Scan for the cell matching the given text and deliver its (X, Y) coordinate at center. 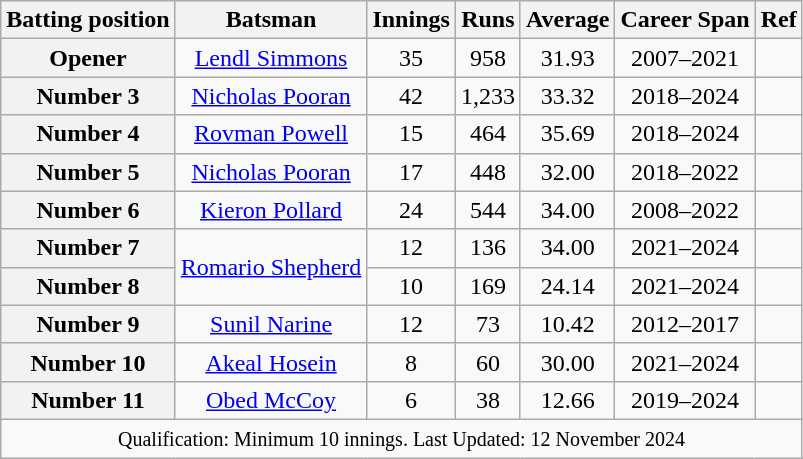
33.32 (568, 96)
544 (488, 210)
448 (488, 172)
Number 7 (88, 248)
10.42 (568, 324)
2007–2021 (685, 58)
Innings (411, 20)
32.00 (568, 172)
Number 6 (88, 210)
38 (488, 400)
35.69 (568, 134)
Opener (88, 58)
73 (488, 324)
60 (488, 362)
Number 8 (88, 286)
24.14 (568, 286)
Number 10 (88, 362)
17 (411, 172)
Number 9 (88, 324)
10 (411, 286)
8 (411, 362)
Batting position (88, 20)
2008–2022 (685, 210)
2012–2017 (685, 324)
35 (411, 58)
2019–2024 (685, 400)
1,233 (488, 96)
Rovman Powell (271, 134)
Number 4 (88, 134)
Number 5 (88, 172)
Akeal Hosein (271, 362)
15 (411, 134)
Qualification: Minimum 10 innings. Last Updated: 12 November 2024 (402, 438)
958 (488, 58)
42 (411, 96)
Average (568, 20)
Career Span (685, 20)
Number 11 (88, 400)
Ref (778, 20)
30.00 (568, 362)
Runs (488, 20)
Kieron Pollard (271, 210)
Obed McCoy (271, 400)
464 (488, 134)
Romario Shepherd (271, 267)
24 (411, 210)
Number 3 (88, 96)
136 (488, 248)
6 (411, 400)
2018–2022 (685, 172)
Lendl Simmons (271, 58)
169 (488, 286)
12.66 (568, 400)
31.93 (568, 58)
Batsman (271, 20)
Sunil Narine (271, 324)
